From the cell containing the given text, extract its center point as (X, Y) coordinate. 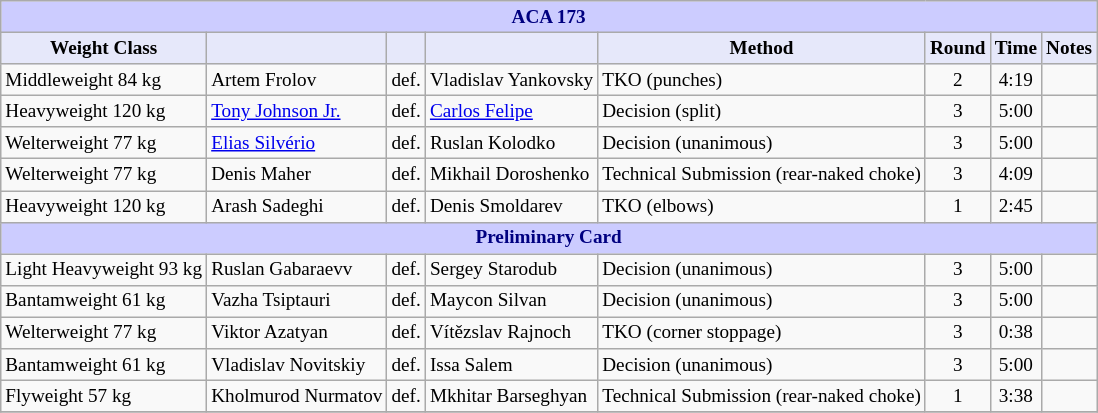
Round (958, 48)
Decision (split) (762, 111)
3:38 (1016, 396)
Ruslan Gabaraevv (297, 270)
Preliminary Card (549, 238)
Vladislav Novitskiy (297, 365)
Arash Sadeghi (297, 206)
Time (1016, 48)
Denis Maher (297, 175)
Tony Johnson Jr. (297, 111)
4:19 (1016, 80)
TKO (corner stoppage) (762, 333)
Vladislav Yankovsky (511, 80)
Mikhail Doroshenko (511, 175)
Issa Salem (511, 365)
TKO (elbows) (762, 206)
Maycon Silvan (511, 301)
ACA 173 (549, 17)
Ruslan Kolodko (511, 143)
Sergey Starodub (511, 270)
Kholmurod Nurmatov (297, 396)
Mkhitar Barseghyan (511, 396)
2:45 (1016, 206)
Vazha Tsiptauri (297, 301)
Viktor Azatyan (297, 333)
Method (762, 48)
TKO (punches) (762, 80)
Light Heavyweight 93 kg (104, 270)
Flyweight 57 kg (104, 396)
Elias Silvério (297, 143)
Carlos Felipe (511, 111)
Vítězslav Rajnoch (511, 333)
Artem Frolov (297, 80)
Middleweight 84 kg (104, 80)
4:09 (1016, 175)
Denis Smoldarev (511, 206)
Notes (1070, 48)
2 (958, 80)
Weight Class (104, 48)
0:38 (1016, 333)
